Extract the [X, Y] coordinate from the center of the cell holding the provided text.  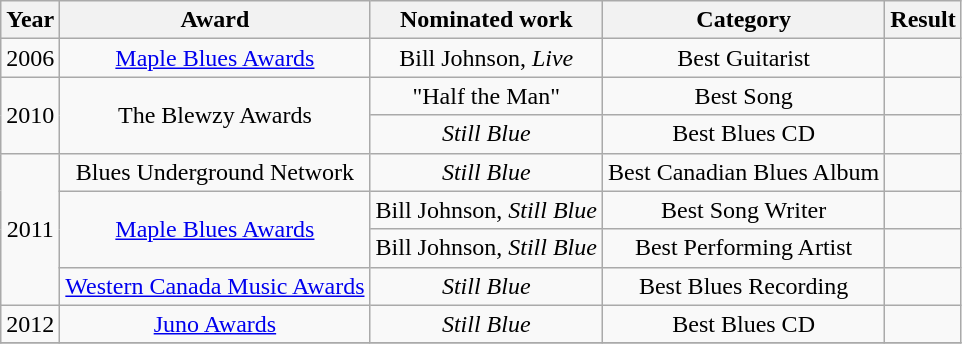
Best Blues Recording [743, 286]
Best Canadian Blues Album [743, 172]
"Half the Man" [486, 96]
The Blewzy Awards [215, 115]
Year [30, 20]
2011 [30, 229]
Juno Awards [215, 324]
Best Song [743, 96]
2006 [30, 58]
Best Performing Artist [743, 248]
Bill Johnson, Live [486, 58]
Best Song Writer [743, 210]
Award [215, 20]
Category [743, 20]
Result [923, 20]
2012 [30, 324]
2010 [30, 115]
Best Guitarist [743, 58]
Blues Underground Network [215, 172]
Nominated work [486, 20]
Western Canada Music Awards [215, 286]
